Find where the given text appears and provide that cell's center as [x, y] coordinate. 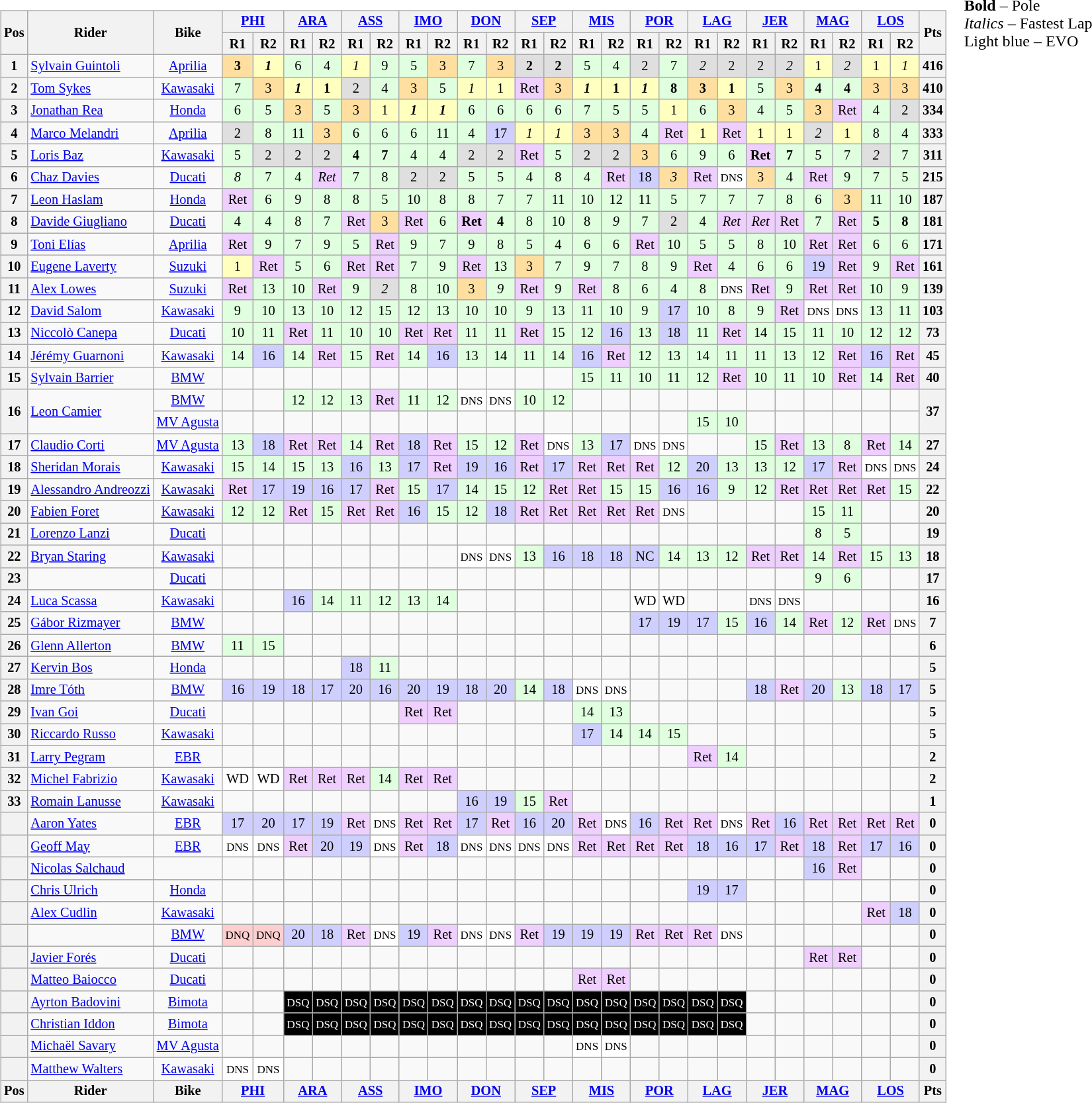
Javier Forés [90, 957]
Eugene Laverty [90, 267]
Riccardo Russo [90, 735]
Ivan Goi [90, 712]
Luca Scassa [90, 601]
33 [14, 802]
410 [933, 89]
Jérémy Guarnoni [90, 356]
Leon Haslam [90, 200]
Sylvain Barrier [90, 378]
40 [933, 378]
334 [933, 111]
30 [14, 735]
Marco Melandri [90, 133]
Aaron Yates [90, 824]
28 [14, 690]
David Salom [90, 311]
Michaël Savary [90, 1047]
NC [645, 556]
Sylvain Guintoli [90, 66]
Loris Baz [90, 156]
416 [933, 66]
Lorenzo Lanzi [90, 534]
Jonathan Rea [90, 111]
215 [933, 177]
311 [933, 156]
Imre Tóth [90, 690]
Alex Lowes [90, 289]
Romain Lanusse [90, 802]
23 [14, 579]
Leon Camier [90, 412]
32 [14, 779]
Glenn Allerton [90, 646]
333 [933, 133]
Bryan Staring [90, 556]
Chris Ulrich [90, 890]
103 [933, 311]
Christian Iddon [90, 1024]
21 [14, 534]
Geoff May [90, 846]
Alessandro Andreozzi [90, 489]
31 [14, 757]
Tom Sykes [90, 89]
Matthew Walters [90, 1069]
Matteo Baiocco [90, 980]
26 [14, 646]
37 [933, 412]
Sheridan Morais [90, 467]
161 [933, 267]
Niccolò Canepa [90, 334]
29 [14, 712]
25 [14, 623]
Toni Elías [90, 244]
181 [933, 222]
45 [933, 356]
Kervin Bos [90, 668]
73 [933, 334]
Alex Cudlin [90, 913]
Davide Giugliano [90, 222]
Claudio Corti [90, 445]
171 [933, 244]
Fabien Foret [90, 512]
Ayrton Badovini [90, 1002]
Michel Fabrizio [90, 779]
187 [933, 200]
Chaz Davies [90, 177]
Nicolas Salchaud [90, 869]
Larry Pegram [90, 757]
Gábor Rizmayer [90, 623]
139 [933, 289]
